Output the [X, Y] coordinate of the center of the cell containing the given text.  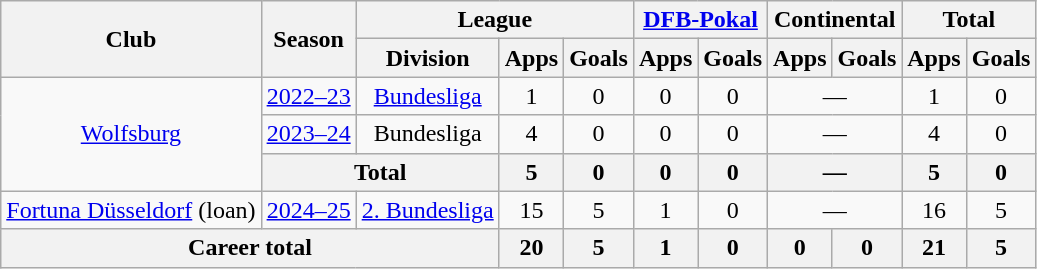
16 [934, 210]
Season [308, 39]
League [494, 20]
2. Bundesliga [428, 210]
Continental [835, 20]
Division [428, 58]
Career total [250, 248]
20 [531, 248]
Club [131, 39]
DFB-Pokal [700, 20]
21 [934, 248]
15 [531, 210]
2022–23 [308, 96]
2024–25 [308, 210]
Fortuna Düsseldorf (loan) [131, 210]
Wolfsburg [131, 134]
2023–24 [308, 134]
